Return [X, Y] of the center of cell containing provided text 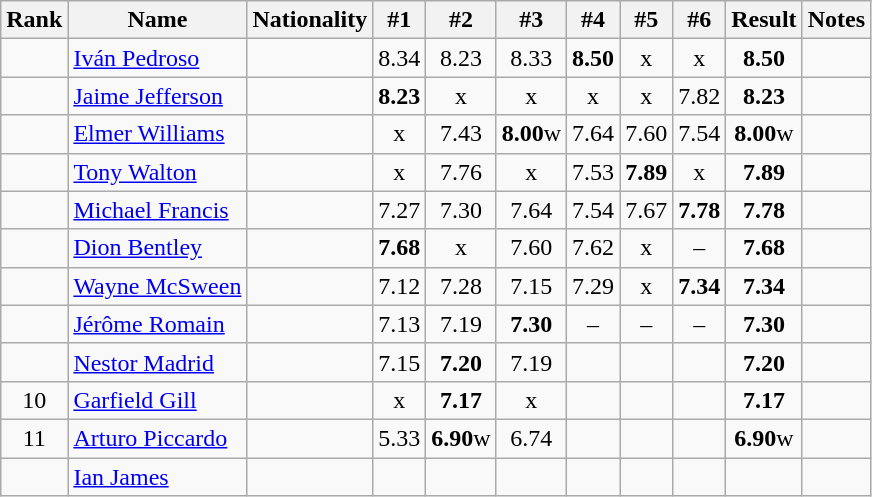
#4 [594, 20]
Michael Francis [158, 210]
7.12 [400, 286]
Result [764, 20]
Ian James [158, 477]
5.33 [400, 438]
#1 [400, 20]
Nationality [310, 20]
Wayne McSween [158, 286]
10 [34, 400]
#6 [700, 20]
7.27 [400, 210]
#5 [646, 20]
7.29 [594, 286]
Jaime Jefferson [158, 96]
#3 [531, 20]
8.34 [400, 58]
Iván Pedroso [158, 58]
7.28 [461, 286]
8.33 [531, 58]
Rank [34, 20]
7.43 [461, 134]
Dion Bentley [158, 248]
11 [34, 438]
7.53 [594, 172]
Name [158, 20]
7.82 [700, 96]
Notes [836, 20]
7.13 [400, 324]
Tony Walton [158, 172]
Nestor Madrid [158, 362]
Elmer Williams [158, 134]
6.74 [531, 438]
Garfield Gill [158, 400]
#2 [461, 20]
7.76 [461, 172]
Jérôme Romain [158, 324]
7.67 [646, 210]
Arturo Piccardo [158, 438]
7.62 [594, 248]
